Return the (x, y) coordinate for the center point of the cell that contains the specified text.  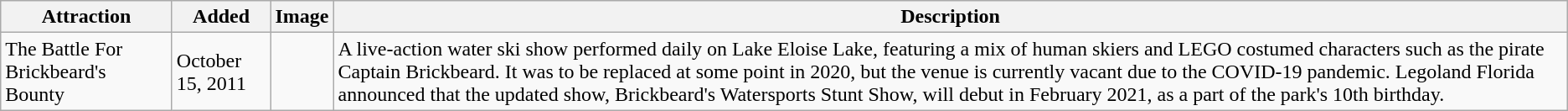
Attraction (87, 17)
Image (302, 17)
Added (221, 17)
October 15, 2011 (221, 71)
Description (950, 17)
The Battle For Brickbeard's Bounty (87, 71)
